Output the (X, Y) coordinate of the center of the cell containing the given text.  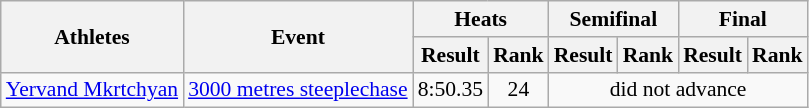
3000 metres steeplechase (298, 90)
Semifinal (614, 19)
did not advance (678, 90)
Event (298, 36)
Final (742, 19)
Athletes (92, 36)
8:50.35 (450, 90)
Yervand Mkrtchyan (92, 90)
24 (518, 90)
Heats (481, 19)
